From the cell containing the given text, extract its center point as (x, y) coordinate. 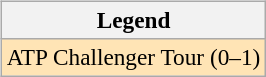
ATP Challenger Tour (0–1) (133, 57)
Legend (133, 20)
